Determine the (X, Y) coordinate at the center of the cell enclosing the given text.  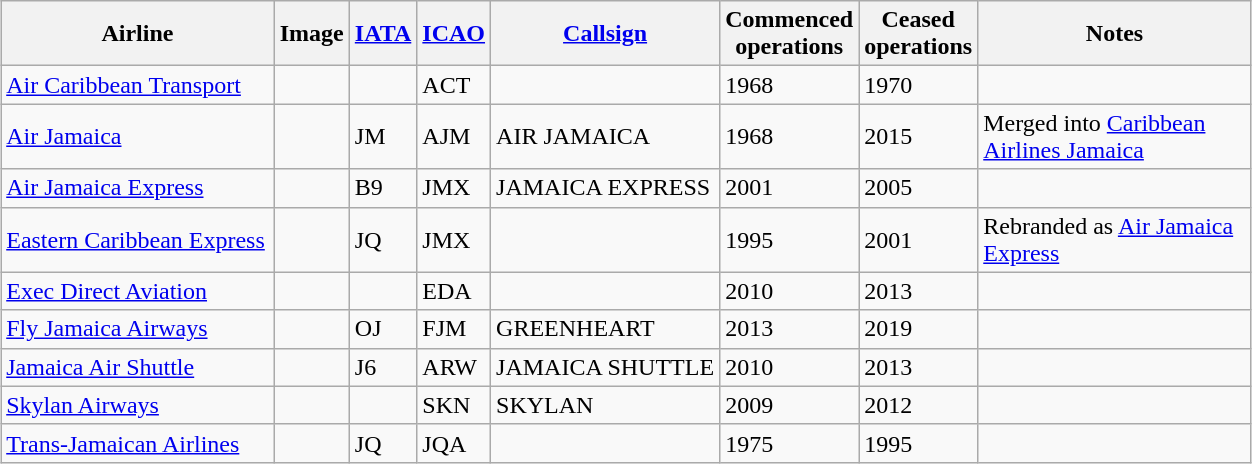
Commencedoperations (790, 34)
OJ (383, 329)
ICAO (454, 34)
Fly Jamaica Airways (138, 329)
Airline (138, 34)
FJM (454, 329)
J6 (383, 367)
Ceasedoperations (918, 34)
2005 (918, 188)
JM (383, 136)
1970 (918, 85)
SKN (454, 405)
SKYLAN (606, 405)
Jamaica Air Shuttle (138, 367)
Notes (1115, 34)
Callsign (606, 34)
Rebranded as Air Jamaica Express (1115, 240)
JAMAICA EXPRESS (606, 188)
Air Jamaica (138, 136)
ARW (454, 367)
1975 (790, 443)
Image (312, 34)
AIR JAMAICA (606, 136)
IATA (383, 34)
2012 (918, 405)
JQA (454, 443)
Air Caribbean Transport (138, 85)
Skylan Airways (138, 405)
GREENHEART (606, 329)
EDA (454, 291)
2019 (918, 329)
JAMAICA SHUTTLE (606, 367)
B9 (383, 188)
2009 (790, 405)
Exec Direct Aviation (138, 291)
Merged into Caribbean Airlines Jamaica (1115, 136)
Air Jamaica Express (138, 188)
AJM (454, 136)
Trans-Jamaican Airlines (138, 443)
Eastern Caribbean Express (138, 240)
2015 (918, 136)
ACT (454, 85)
